Output the (X, Y) coordinate of the center of the cell containing the given text.  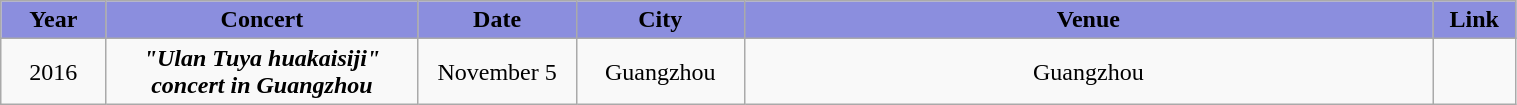
Link (1474, 20)
"Ulan Tuya huakaisiji" concert in Guangzhou (262, 72)
Venue (1088, 20)
Concert (262, 20)
City (660, 20)
November 5 (498, 72)
2016 (54, 72)
Year (54, 20)
Date (498, 20)
